Return the (X, Y) coordinate for the center point of the cell that contains the specified text.  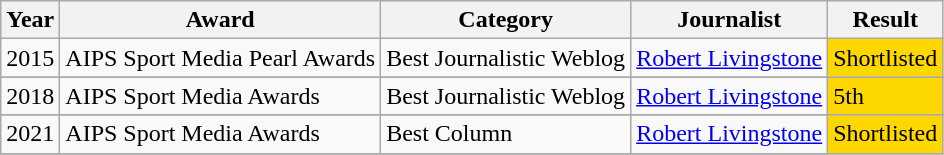
Journalist (730, 20)
5th (886, 96)
2018 (30, 96)
2021 (30, 134)
Result (886, 20)
Category (506, 20)
Best Column (506, 134)
AIPS Sport Media Pearl Awards (220, 58)
2015 (30, 58)
Award (220, 20)
Year (30, 20)
